Output the (X, Y) coordinate of the center of the cell containing the given text.  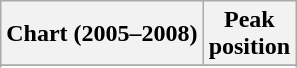
Peak position (249, 34)
Chart (2005–2008) (102, 34)
